Search for the cell housing the specified text and yield its [X, Y] center coordinate. 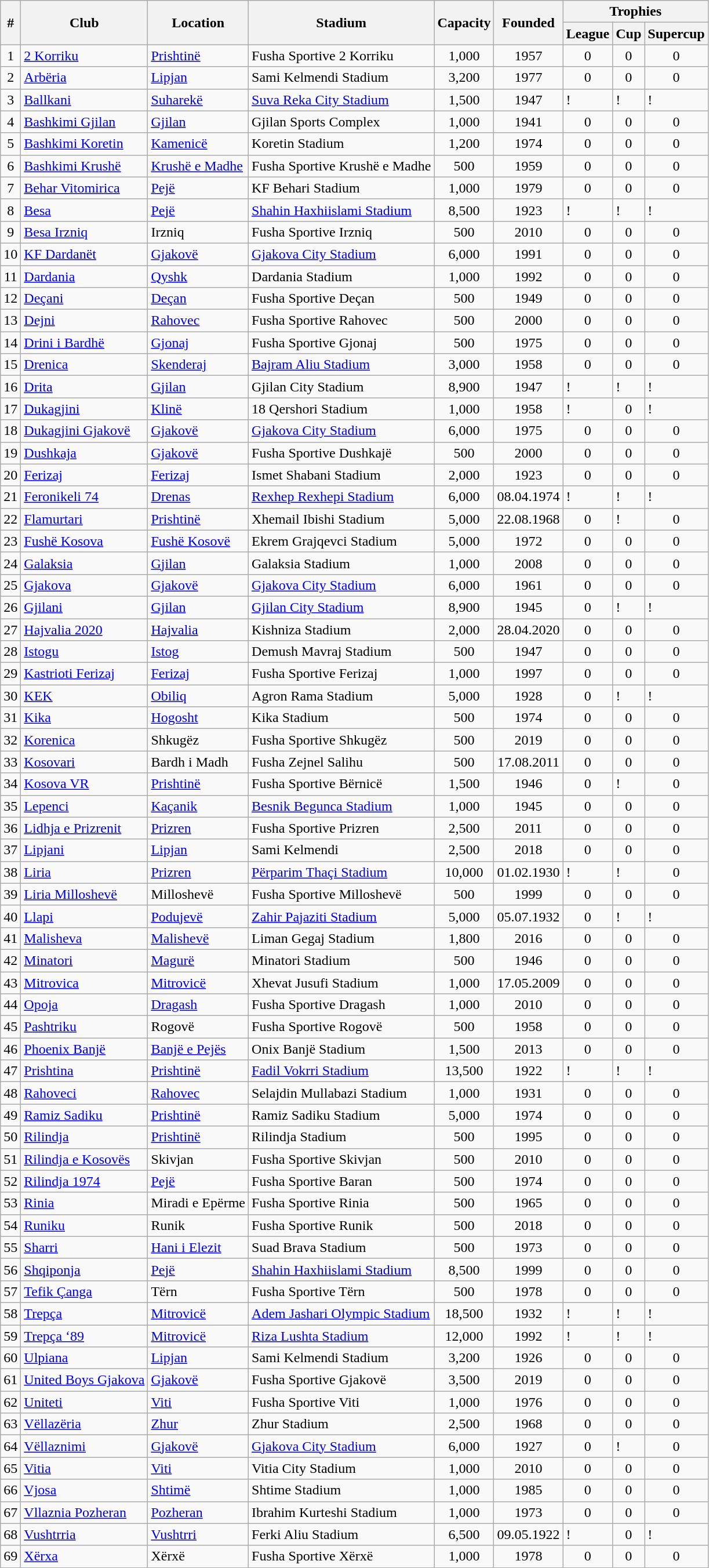
Drita [85, 387]
Klinë [198, 409]
Bajram Aliu Stadium [341, 365]
Krushë e Madhe [198, 166]
Miradi e Epërme [198, 1203]
Ramiz Sadiku Stadium [341, 1115]
Ismet Shabani Stadium [341, 475]
61 [10, 1380]
Fusha Sportive Skivjan [341, 1159]
Fusha Sportive Irzniq [341, 232]
Adem Jashari Olympic Stadium [341, 1313]
Dushkaja [85, 453]
Rinia [85, 1203]
Fusha Sportive Baran [341, 1181]
Ramiz Sadiku [85, 1115]
Bashkimi Gjilan [85, 122]
45 [10, 1027]
1922 [529, 1071]
Flamurtari [85, 519]
38 [10, 872]
12,000 [464, 1335]
21 [10, 497]
Trophies [635, 12]
Vitia [85, 1468]
Milloshevë [198, 894]
Fusha Sportive Gjonaj [341, 343]
Fushë Kosova [85, 541]
Drini i Bardhë [85, 343]
Kika [85, 718]
Galaksia [85, 563]
63 [10, 1424]
30 [10, 696]
Prishtina [85, 1071]
28 [10, 652]
Drenica [85, 365]
46 [10, 1049]
Liria Milloshevë [85, 894]
Supercup [676, 34]
26 [10, 607]
Uniteti [85, 1402]
1997 [529, 674]
Fusha Sportive Rinia [341, 1203]
Kaçanik [198, 806]
Rilindja Stadium [341, 1137]
Club [85, 23]
3,000 [464, 365]
34 [10, 784]
Rexhep Rexhepi Stadium [341, 497]
15 [10, 365]
Pozheran [198, 1512]
Vëllaznimi [85, 1446]
2016 [529, 938]
Mitrovica [85, 983]
2013 [529, 1049]
33 [10, 762]
KEK [85, 696]
Dardania Stadium [341, 277]
2 Korriku [85, 56]
Malishevë [198, 938]
52 [10, 1181]
27 [10, 629]
Shtime Stadium [341, 1490]
17.05.2009 [529, 983]
Hajvalia 2020 [85, 629]
Liria [85, 872]
Zhur Stadium [341, 1424]
Stadium [341, 23]
Fusha Sportive 2 Korriku [341, 56]
19 [10, 453]
1965 [529, 1203]
Besa Irzniq [85, 232]
Fusha Sportive Milloshevë [341, 894]
Behar Vitomirica [85, 188]
1928 [529, 696]
Location [198, 23]
Korenica [85, 740]
1926 [529, 1358]
Fusha Sportive Tërn [341, 1291]
Hani i Elezit [198, 1247]
Kosovari [85, 762]
Fusha Sportive Viti [341, 1402]
Magurë [198, 960]
Besnik Begunca Stadium [341, 806]
51 [10, 1159]
08.04.1974 [529, 497]
Demush Mavraj Stadium [341, 652]
Istog [198, 652]
Drenas [198, 497]
1972 [529, 541]
4 [10, 122]
Fusha Sportive Shkugëz [341, 740]
1991 [529, 254]
6,500 [464, 1534]
24 [10, 563]
Rilindja e Kosovës [85, 1159]
Lepenci [85, 806]
Fusha Sportive Xërxë [341, 1556]
25 [10, 585]
42 [10, 960]
1961 [529, 585]
Rogovë [198, 1027]
Agron Rama Stadium [341, 696]
50 [10, 1137]
18,500 [464, 1313]
Fusha Sportive Deçan [341, 299]
Suva Reka City Stadium [341, 100]
16 [10, 387]
17 [10, 409]
Vllaznia Pozheran [85, 1512]
1959 [529, 166]
1977 [529, 78]
3 [10, 100]
13,500 [464, 1071]
Kamenicë [198, 144]
1931 [529, 1093]
36 [10, 828]
13 [10, 321]
29 [10, 674]
Dejni [85, 321]
Fadil Vokrri Stadium [341, 1071]
Founded [529, 23]
Dardania [85, 277]
Deçan [198, 299]
Lidhja e Prizrenit [85, 828]
Kishniza Stadium [341, 629]
1957 [529, 56]
2011 [529, 828]
62 [10, 1402]
1927 [529, 1446]
1976 [529, 1402]
40 [10, 916]
Kastrioti Ferizaj [85, 674]
Cup [628, 34]
Deçani [85, 299]
39 [10, 894]
Fusha Zejnel Salihu [341, 762]
Shqiponja [85, 1269]
Fusha Sportive Dushkajë [341, 453]
Zahir Pajaziti Stadium [341, 916]
2 [10, 78]
31 [10, 718]
Ulpiana [85, 1358]
# [10, 23]
54 [10, 1225]
43 [10, 983]
Gjilani [85, 607]
Irzniq [198, 232]
Fusha Sportive Prizren [341, 828]
Llapi [85, 916]
Fusha Sportive Rahovec [341, 321]
Tefik Çanga [85, 1291]
Sharri [85, 1247]
10,000 [464, 872]
Minatori Stadium [341, 960]
Qyshk [198, 277]
05.07.1932 [529, 916]
Vjosa [85, 1490]
Xhemail Ibishi Stadium [341, 519]
Onix Banjë Stadium [341, 1049]
09.05.1922 [529, 1534]
Trepça ‘89 [85, 1335]
56 [10, 1269]
Ferki Aliu Stadium [341, 1534]
Gjonaj [198, 343]
KF Dardanët [85, 254]
Rilindja 1974 [85, 1181]
60 [10, 1358]
55 [10, 1247]
Riza Lushta Stadium [341, 1335]
17.08.2011 [529, 762]
League [588, 34]
Bashkimi Krushë [85, 166]
Bardh i Madh [198, 762]
Malisheva [85, 938]
Trepça [85, 1313]
41 [10, 938]
Dukagjini [85, 409]
59 [10, 1335]
5 [10, 144]
10 [10, 254]
66 [10, 1490]
Minatori [85, 960]
Fusha Sportive Ferizaj [341, 674]
1932 [529, 1313]
United Boys Gjakova [85, 1380]
Podujevë [198, 916]
Kosova VR [85, 784]
Rilindja [85, 1137]
Përparim Thaçi Stadium [341, 872]
Xërxa [85, 1556]
Fusha Sportive Bërnicë [341, 784]
Ibrahim Kurteshi Stadium [341, 1512]
47 [10, 1071]
Rahoveci [85, 1093]
1985 [529, 1490]
Opoja [85, 1005]
Ekrem Grajqevci Stadium [341, 541]
Ballkani [85, 100]
58 [10, 1313]
Obiliq [198, 696]
8 [10, 210]
Suharekë [198, 100]
Xhevat Jusufi Stadium [341, 983]
49 [10, 1115]
Koretin Stadium [341, 144]
1941 [529, 122]
1,800 [464, 938]
Sami Kelmendi [341, 850]
Banjë e Pejës [198, 1049]
Fushë Kosovë [198, 541]
Runik [198, 1225]
Lipjani [85, 850]
23 [10, 541]
22 [10, 519]
1,200 [464, 144]
67 [10, 1512]
1949 [529, 299]
Selajdin Mullabazi Stadium [341, 1093]
18 Qershori Stadium [341, 409]
Fusha Sportive Rogovë [341, 1027]
65 [10, 1468]
Gjilan Sports Complex [341, 122]
Kika Stadium [341, 718]
57 [10, 1291]
Fusha Sportive Krushë e Madhe [341, 166]
37 [10, 850]
18 [10, 431]
Skenderaj [198, 365]
48 [10, 1093]
6 [10, 166]
Runiku [85, 1225]
35 [10, 806]
Zhur [198, 1424]
Galaksia Stadium [341, 563]
11 [10, 277]
Vitia City Stadium [341, 1468]
Fusha Sportive Dragash [341, 1005]
68 [10, 1534]
22.08.1968 [529, 519]
Gjakova [85, 585]
Hajvalia [198, 629]
Dukagjini Gjakovë [85, 431]
Besa [85, 210]
44 [10, 1005]
2008 [529, 563]
Shtimë [198, 1490]
9 [10, 232]
Phoenix Banjë [85, 1049]
1 [10, 56]
28.04.2020 [529, 629]
Vushtrria [85, 1534]
20 [10, 475]
14 [10, 343]
1995 [529, 1137]
Bashkimi Koretin [85, 144]
Pashtriku [85, 1027]
Liman Gegaj Stadium [341, 938]
Feronikeli 74 [85, 497]
Capacity [464, 23]
32 [10, 740]
3,500 [464, 1380]
69 [10, 1556]
Vëllazëria [85, 1424]
Arbëria [85, 78]
Vushtrri [198, 1534]
KF Behari Stadium [341, 188]
1979 [529, 188]
Fusha Sportive Gjakovë [341, 1380]
1968 [529, 1424]
53 [10, 1203]
01.02.1930 [529, 872]
Fusha Sportive Runik [341, 1225]
12 [10, 299]
Shkugëz [198, 740]
7 [10, 188]
Dragash [198, 1005]
64 [10, 1446]
Suad Brava Stadium [341, 1247]
Skivjan [198, 1159]
Istogu [85, 652]
Hogosht [198, 718]
Xërxë [198, 1556]
Tërn [198, 1291]
